Identify which cell holds the provided text, then report its (x, y) central coordinate. 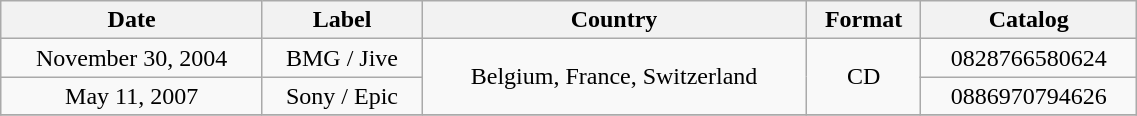
0828766580624 (1029, 58)
November 30, 2004 (132, 58)
BMG / Jive (342, 58)
Catalog (1029, 20)
Belgium, France, Switzerland (614, 77)
Date (132, 20)
CD (863, 77)
May 11, 2007 (132, 96)
Label (342, 20)
Format (863, 20)
Country (614, 20)
0886970794626 (1029, 96)
Sony / Epic (342, 96)
